Identify which cell holds the provided text, then report its (X, Y) central coordinate. 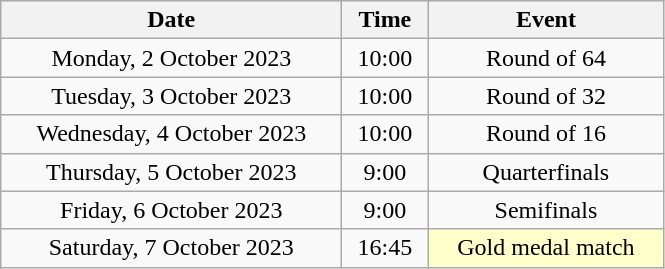
Tuesday, 3 October 2023 (172, 96)
Round of 64 (546, 58)
Monday, 2 October 2023 (172, 58)
Semifinals (546, 210)
Round of 16 (546, 134)
Round of 32 (546, 96)
Date (172, 20)
Thursday, 5 October 2023 (172, 172)
Gold medal match (546, 248)
Quarterfinals (546, 172)
Friday, 6 October 2023 (172, 210)
Time (385, 20)
Event (546, 20)
16:45 (385, 248)
Wednesday, 4 October 2023 (172, 134)
Saturday, 7 October 2023 (172, 248)
